Identify which cell holds the provided text, then report its (X, Y) central coordinate. 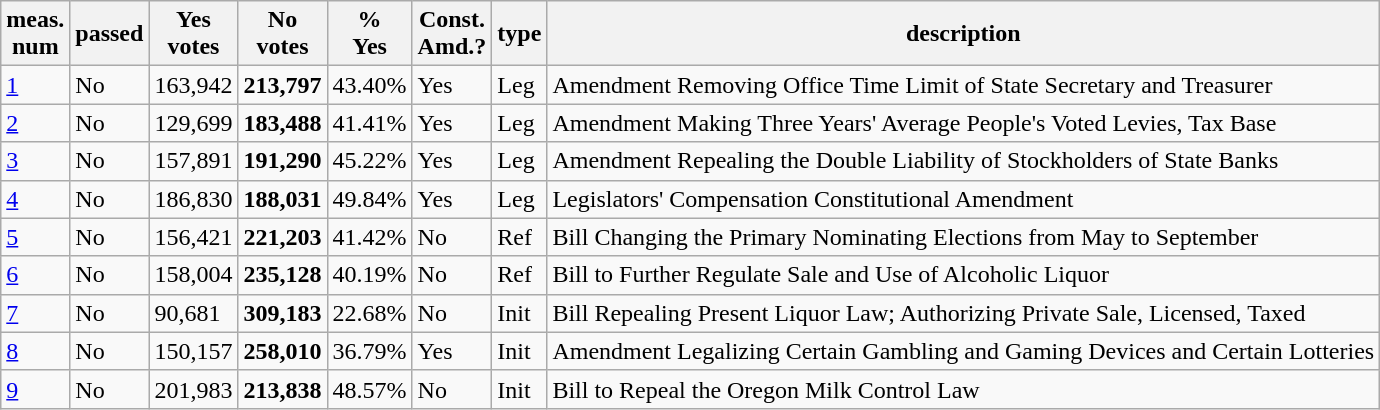
158,004 (194, 275)
%Yes (370, 34)
48.57% (370, 389)
Const.Amd.? (452, 34)
Amendment Repealing the Double Liability of Stockholders of State Banks (964, 161)
5 (36, 237)
309,183 (282, 313)
Bill Changing the Primary Nominating Elections from May to September (964, 237)
Amendment Removing Office Time Limit of State Secretary and Treasurer (964, 85)
1 (36, 85)
Bill Repealing Present Liquor Law; Authorizing Private Sale, Licensed, Taxed (964, 313)
43.40% (370, 85)
Legislators' Compensation Constitutional Amendment (964, 199)
2 (36, 123)
6 (36, 275)
3 (36, 161)
description (964, 34)
7 (36, 313)
41.41% (370, 123)
235,128 (282, 275)
4 (36, 199)
49.84% (370, 199)
191,290 (282, 161)
201,983 (194, 389)
45.22% (370, 161)
150,157 (194, 351)
type (520, 34)
Bill to Further Regulate Sale and Use of Alcoholic Liquor (964, 275)
36.79% (370, 351)
meas.num (36, 34)
186,830 (194, 199)
40.19% (370, 275)
Amendment Legalizing Certain Gambling and Gaming Devices and Certain Lotteries (964, 351)
221,203 (282, 237)
Amendment Making Three Years' Average People's Voted Levies, Tax Base (964, 123)
156,421 (194, 237)
183,488 (282, 123)
Bill to Repeal the Oregon Milk Control Law (964, 389)
157,891 (194, 161)
129,699 (194, 123)
90,681 (194, 313)
163,942 (194, 85)
41.42% (370, 237)
213,797 (282, 85)
passed (110, 34)
213,838 (282, 389)
22.68% (370, 313)
258,010 (282, 351)
9 (36, 389)
Yesvotes (194, 34)
188,031 (282, 199)
8 (36, 351)
Novotes (282, 34)
